Identify which cell holds the provided text, then report its [x, y] central coordinate. 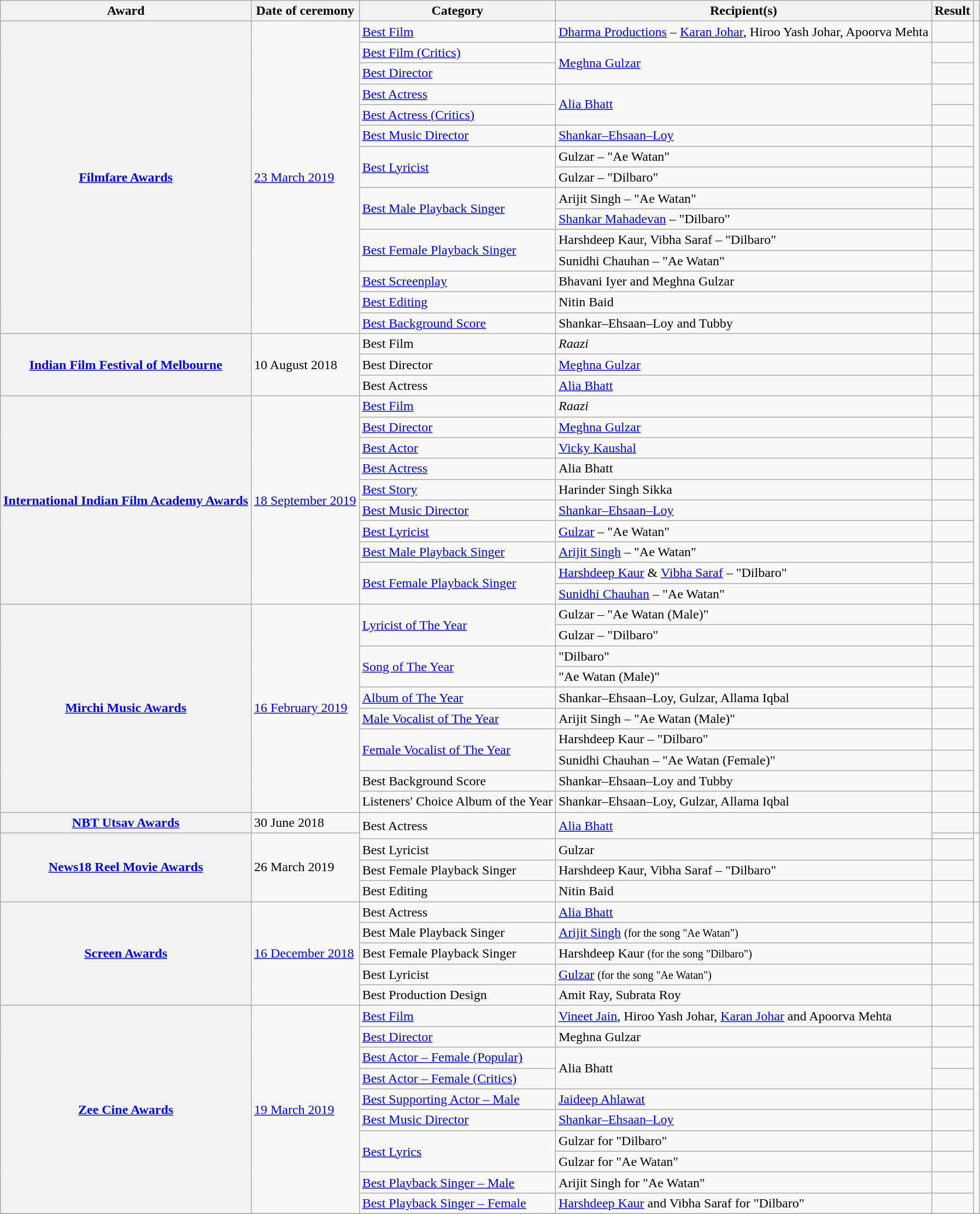
"Ae Watan (Male)" [743, 677]
Vicky Kaushal [743, 448]
Best Playback Singer – Male [457, 1182]
NBT Utsav Awards [126, 822]
Screen Awards [126, 953]
Gulzar (for the song "Ae Watan") [743, 974]
Arijit Singh for "Ae Watan" [743, 1182]
Arijit Singh (for the song "Ae Watan") [743, 933]
Best Actor – Female (Popular) [457, 1058]
16 February 2019 [305, 709]
Filmfare Awards [126, 177]
News18 Reel Movie Awards [126, 867]
Zee Cine Awards [126, 1110]
10 August 2018 [305, 365]
Recipient(s) [743, 11]
19 March 2019 [305, 1110]
23 March 2019 [305, 177]
Gulzar for "Ae Watan" [743, 1162]
Gulzar – "Ae Watan (Male)" [743, 615]
Harshdeep Kaur (for the song "Dilbaro") [743, 954]
Sunidhi Chauhan – "Ae Watan (Female)" [743, 760]
18 September 2019 [305, 500]
Best Production Design [457, 995]
Best Actor – Female (Critics) [457, 1078]
Gulzar [743, 849]
Amit Ray, Subrata Roy [743, 995]
Gulzar for "Dilbaro" [743, 1141]
Best Story [457, 489]
Arijit Singh – "Ae Watan (Male)" [743, 719]
Best Playback Singer – Female [457, 1203]
16 December 2018 [305, 953]
30 June 2018 [305, 822]
Harshdeep Kaur – "Dilbaro" [743, 739]
International Indian Film Academy Awards [126, 500]
Listeners' Choice Album of the Year [457, 802]
Female Vocalist of The Year [457, 750]
26 March 2019 [305, 867]
Best Actor [457, 448]
Lyricist of The Year [457, 625]
Dharma Productions – Karan Johar, Hiroo Yash Johar, Apoorva Mehta [743, 32]
Best Actress (Critics) [457, 115]
Harshdeep Kaur & Vibha Saraf – "Dilbaro" [743, 573]
Vineet Jain, Hiroo Yash Johar, Karan Johar and Apoorva Mehta [743, 1016]
"Dilbaro" [743, 656]
Jaideep Ahlawat [743, 1099]
Song of The Year [457, 667]
Album of The Year [457, 698]
Result [952, 11]
Mirchi Music Awards [126, 709]
Harinder Singh Sikka [743, 489]
Bhavani Iyer and Meghna Gulzar [743, 282]
Harshdeep Kaur and Vibha Saraf for "Dilbaro" [743, 1203]
Best Screenplay [457, 282]
Best Lyrics [457, 1151]
Indian Film Festival of Melbourne [126, 365]
Date of ceremony [305, 11]
Category [457, 11]
Award [126, 11]
Best Film (Critics) [457, 52]
Best Supporting Actor – Male [457, 1099]
Male Vocalist of The Year [457, 719]
Shankar Mahadevan – "Dilbaro" [743, 219]
